Pinpoint the cell where the given text exists, returning its [x, y] midpoint coordinate. 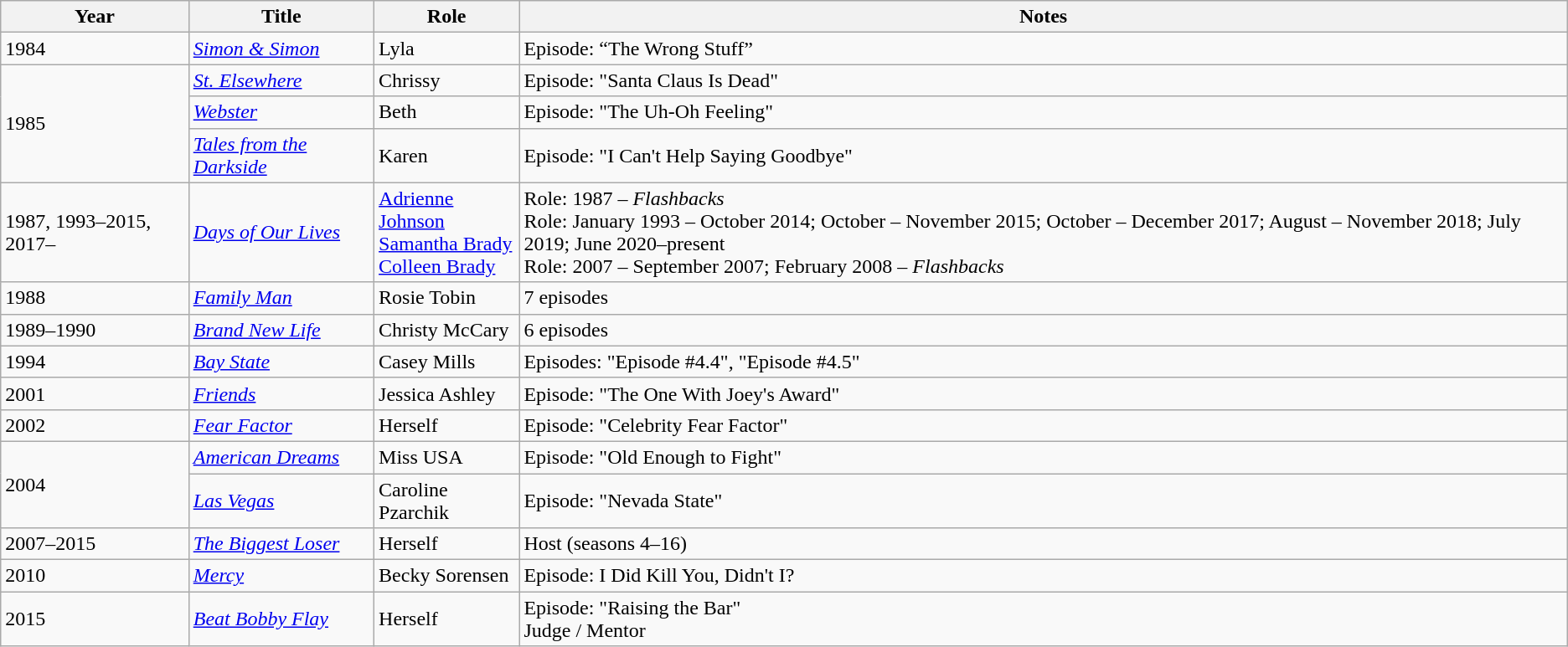
Episode: I Did Kill You, Didn't I? [1044, 576]
Christy McCary [447, 330]
Rosie Tobin [447, 298]
Friends [281, 393]
1994 [95, 362]
Notes [1044, 17]
6 episodes [1044, 330]
Karen [447, 156]
Miss USA [447, 457]
The Biggest Loser [281, 544]
Bay State [281, 362]
Episode: "I Can't Help Saying Goodbye" [1044, 156]
Chrissy [447, 80]
Mercy [281, 576]
Episode: "Santa Claus Is Dead" [1044, 80]
Brand New Life [281, 330]
Title [281, 17]
Episode: "Raising the Bar"Judge / Mentor [1044, 619]
Beth [447, 112]
Episode: "The One With Joey's Award" [1044, 393]
Episode: "Old Enough to Fight" [1044, 457]
Episodes: "Episode #4.4", "Episode #4.5" [1044, 362]
1989–1990 [95, 330]
1984 [95, 49]
Episode: “The Wrong Stuff” [1044, 49]
Lyla [447, 49]
Episode: "Nevada State" [1044, 501]
American Dreams [281, 457]
Las Vegas [281, 501]
Episode: "The Uh-Oh Feeling" [1044, 112]
1988 [95, 298]
Becky Sorensen [447, 576]
St. Elsewhere [281, 80]
Year [95, 17]
Episode: "Celebrity Fear Factor" [1044, 425]
1987, 1993–2015, 2017– [95, 233]
Family Man [281, 298]
2002 [95, 425]
Jessica Ashley [447, 393]
Caroline Pzarchik [447, 501]
2010 [95, 576]
2007–2015 [95, 544]
2015 [95, 619]
Adrienne JohnsonSamantha BradyColleen Brady [447, 233]
2001 [95, 393]
Role [447, 17]
1985 [95, 124]
Simon & Simon [281, 49]
Host (seasons 4–16) [1044, 544]
Fear Factor [281, 425]
Casey Mills [447, 362]
7 episodes [1044, 298]
Beat Bobby Flay [281, 619]
Days of Our Lives [281, 233]
Webster [281, 112]
2004 [95, 484]
Tales from the Darkside [281, 156]
